Find where the given text appears and provide that cell's center as [X, Y] coordinate. 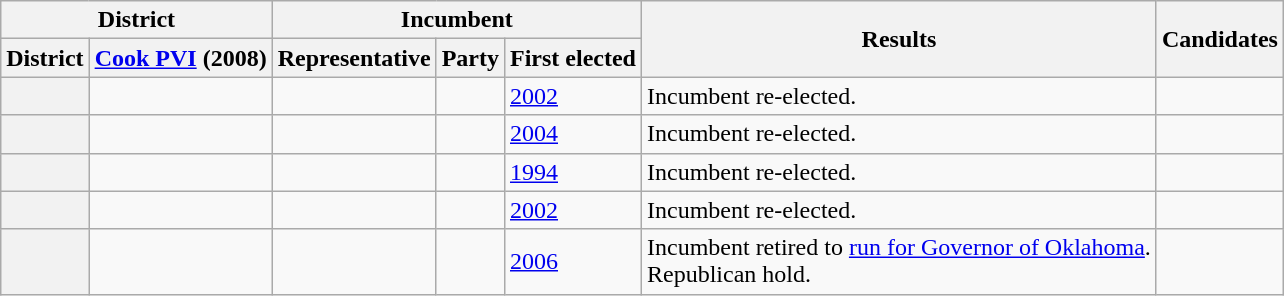
2006 [572, 262]
Incumbent retired to run for Governor of Oklahoma.Republican hold. [898, 262]
Representative [354, 58]
Incumbent [456, 20]
2004 [572, 134]
Candidates [1220, 39]
1994 [572, 172]
Party [470, 58]
Cook PVI (2008) [180, 58]
First elected [572, 58]
Results [898, 39]
